Scan for the cell matching the given text and deliver its (X, Y) coordinate at center. 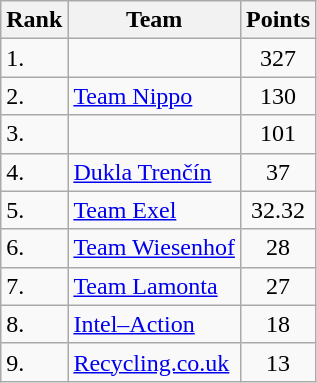
37 (278, 172)
Recycling.co.uk (154, 362)
130 (278, 96)
Team Wiesenhof (154, 248)
18 (278, 324)
9. (34, 362)
7. (34, 286)
5. (34, 210)
4. (34, 172)
2. (34, 96)
Intel–Action (154, 324)
Dukla Trenčín (154, 172)
28 (278, 248)
Points (278, 20)
3. (34, 134)
Rank (34, 20)
1. (34, 58)
Team Nippo (154, 96)
Team (154, 20)
8. (34, 324)
27 (278, 286)
101 (278, 134)
327 (278, 58)
13 (278, 362)
Team Exel (154, 210)
32.32 (278, 210)
Team Lamonta (154, 286)
6. (34, 248)
